Extract the [x, y] coordinate from the center of the cell holding the provided text.  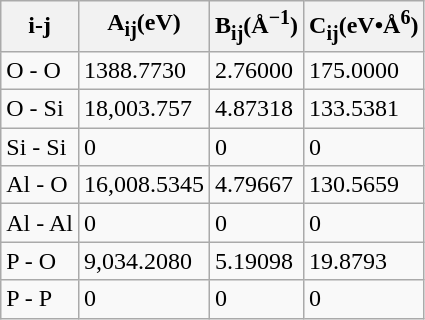
130.5659 [364, 185]
Cij(eV•Å6) [364, 26]
2.76000 [257, 71]
4.87318 [257, 109]
O - Si [40, 109]
5.19098 [257, 261]
O - O [40, 71]
Al - Al [40, 223]
133.5381 [364, 109]
1388.7730 [144, 71]
4.79667 [257, 185]
P - P [40, 299]
9,034.2080 [144, 261]
16,008.5345 [144, 185]
Si - Si [40, 147]
i-j [40, 26]
P - O [40, 261]
Aij(eV) [144, 26]
175.0000 [364, 71]
Bij(Å−1) [257, 26]
18,003.757 [144, 109]
19.8793 [364, 261]
Al - O [40, 185]
